For the text-containing cell, return its midpoint in [x, y] coordinate format. 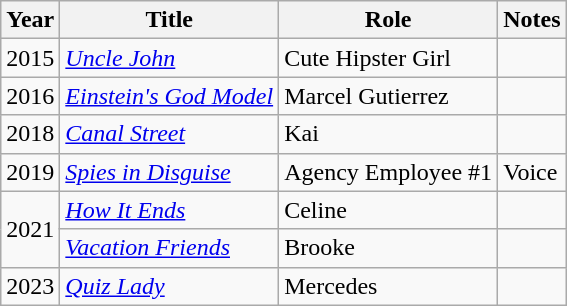
2023 [30, 286]
Canal Street [170, 134]
Einstein's God Model [170, 96]
2018 [30, 134]
Mercedes [388, 286]
Year [30, 20]
Spies in Disguise [170, 172]
Voice [532, 172]
Celine [388, 210]
Quiz Lady [170, 286]
Title [170, 20]
How It Ends [170, 210]
Marcel Gutierrez [388, 96]
Uncle John [170, 58]
Vacation Friends [170, 248]
Cute Hipster Girl [388, 58]
2015 [30, 58]
Notes [532, 20]
Role [388, 20]
2016 [30, 96]
2021 [30, 229]
Kai [388, 134]
2019 [30, 172]
Agency Employee #1 [388, 172]
Brooke [388, 248]
